Return (X, Y) of the center of cell containing provided text 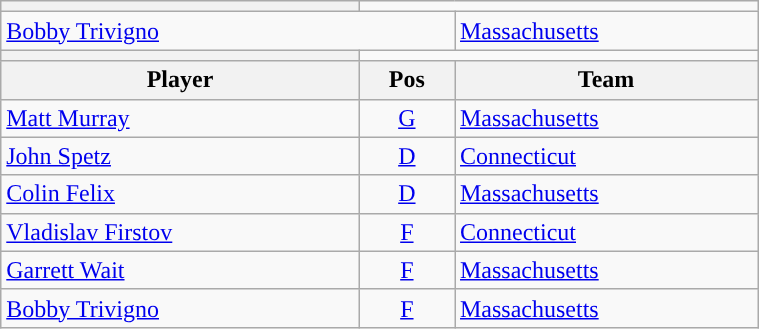
Team (606, 80)
John Spetz (180, 156)
Player (180, 80)
Pos (406, 80)
Vladislav Firstov (180, 232)
Colin Felix (180, 194)
Garrett Wait (180, 270)
Matt Murray (180, 118)
G (406, 118)
